Provide the [x, y] coordinate of the cell's center where the given text is located.  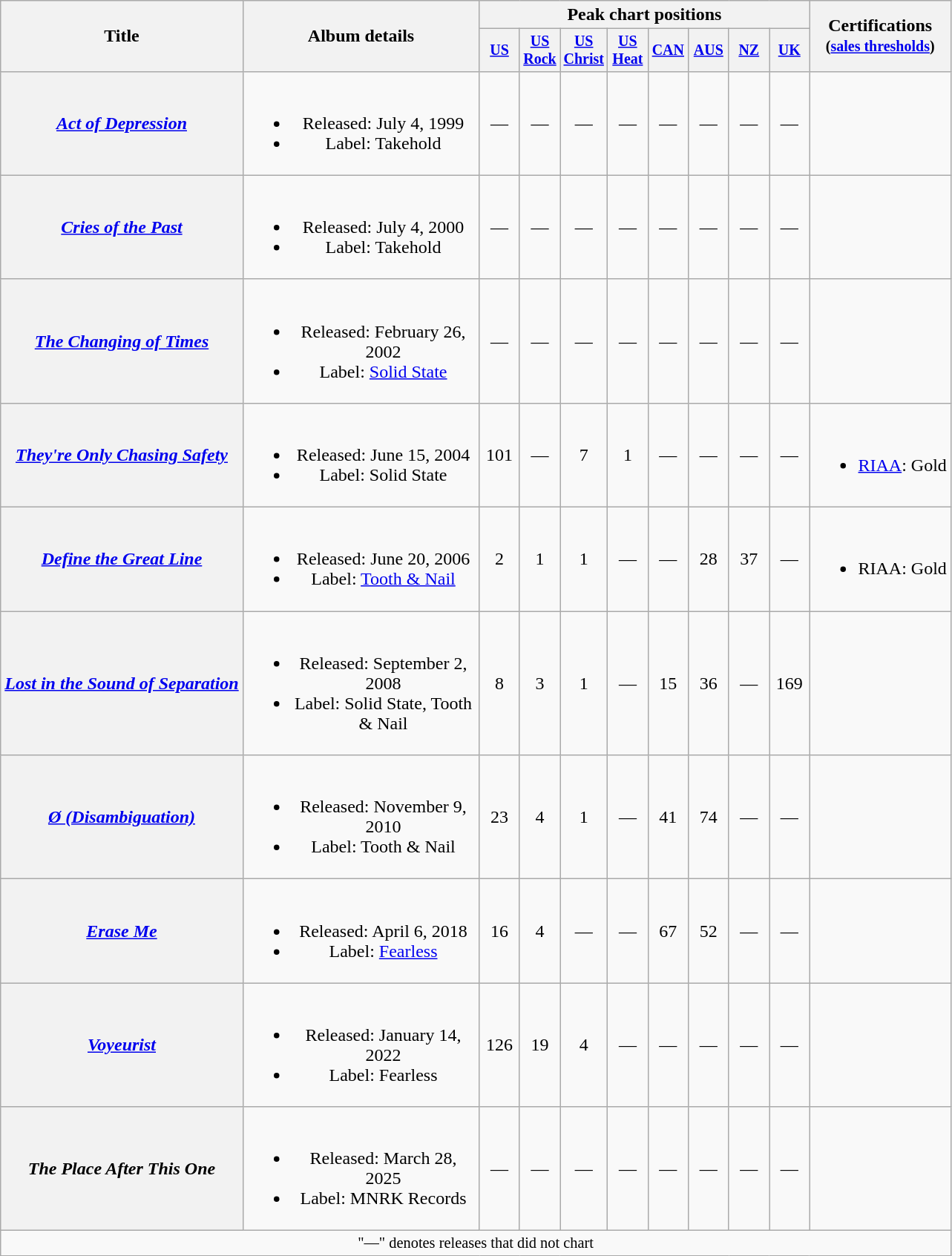
16 [499, 931]
169 [789, 683]
28 [709, 559]
52 [709, 931]
15 [668, 683]
The Place After This One [122, 1169]
Cries of the Past [122, 227]
19 [539, 1045]
126 [499, 1045]
23 [499, 818]
36 [709, 683]
Ø (Disambiguation) [122, 818]
US [499, 50]
USRock [539, 50]
NZ [749, 50]
67 [668, 931]
Released: September 2, 2008Label: Solid State, Tooth & Nail [361, 683]
3 [539, 683]
Released: January 14, 2022Label: Fearless [361, 1045]
2 [499, 559]
37 [749, 559]
Released: February 26, 2002Label: Solid State [361, 341]
They're Only Chasing Safety [122, 455]
Title [122, 36]
CAN [668, 50]
The Changing of Times [122, 341]
Released: November 9, 2010Label: Tooth & Nail [361, 818]
Act of Depression [122, 123]
7 [584, 455]
Certifications(sales thresholds) [880, 36]
"—" denotes releases that did not chart [476, 1243]
Released: March 28, 2025Label: MNRK Records [361, 1169]
Lost in the Sound of Separation [122, 683]
Album details [361, 36]
Released: June 20, 2006Label: Tooth & Nail [361, 559]
Released: July 4, 1999Label: Takehold [361, 123]
Erase Me [122, 931]
Released: July 4, 2000Label: Takehold [361, 227]
101 [499, 455]
AUS [709, 50]
USHeat [628, 50]
41 [668, 818]
Voyeurist [122, 1045]
UK [789, 50]
74 [709, 818]
Released: April 6, 2018Label: Fearless [361, 931]
Released: June 15, 2004Label: Solid State [361, 455]
USChrist [584, 50]
8 [499, 683]
Define the Great Line [122, 559]
Peak chart positions [644, 15]
